Pinpoint the cell where the given text exists, returning its (x, y) midpoint coordinate. 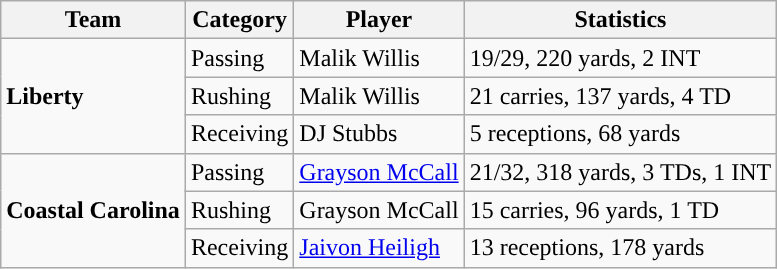
Team (94, 20)
Statistics (620, 20)
Player (379, 20)
21/32, 318 yards, 3 TDs, 1 INT (620, 172)
13 receptions, 178 yards (620, 248)
Coastal Carolina (94, 210)
Category (239, 20)
5 receptions, 68 yards (620, 134)
21 carries, 137 yards, 4 TD (620, 96)
Jaivon Heiligh (379, 248)
Liberty (94, 96)
15 carries, 96 yards, 1 TD (620, 210)
19/29, 220 yards, 2 INT (620, 58)
DJ Stubbs (379, 134)
